Capture the cell that displays the provided text and extract its (X, Y) central coordinate. 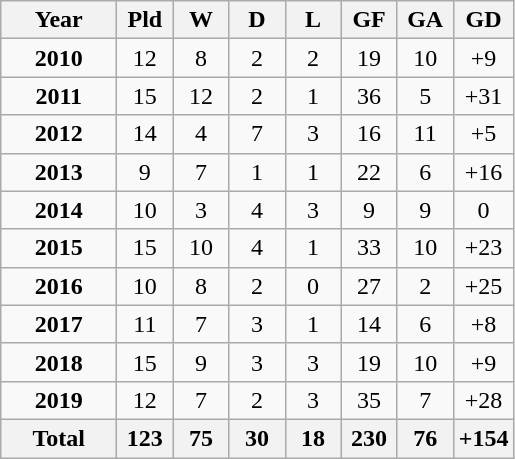
2015 (59, 248)
76 (425, 438)
35 (369, 400)
Total (59, 438)
+23 (484, 248)
27 (369, 286)
Pld (145, 20)
+28 (484, 400)
36 (369, 96)
123 (145, 438)
2013 (59, 172)
230 (369, 438)
16 (369, 134)
GF (369, 20)
22 (369, 172)
18 (313, 438)
+8 (484, 324)
2017 (59, 324)
5 (425, 96)
+154 (484, 438)
Year (59, 20)
2014 (59, 210)
L (313, 20)
30 (257, 438)
75 (201, 438)
+31 (484, 96)
2016 (59, 286)
2018 (59, 362)
2010 (59, 58)
33 (369, 248)
2011 (59, 96)
GD (484, 20)
GA (425, 20)
W (201, 20)
2019 (59, 400)
2012 (59, 134)
+25 (484, 286)
+5 (484, 134)
+16 (484, 172)
D (257, 20)
